Identify which cell holds the provided text, then report its [X, Y] central coordinate. 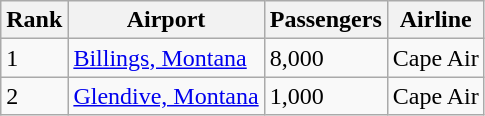
8,000 [326, 58]
Billings, Montana [166, 58]
1,000 [326, 96]
Airport [166, 20]
Rank [34, 20]
2 [34, 96]
Passengers [326, 20]
Glendive, Montana [166, 96]
Airline [436, 20]
1 [34, 58]
